Find where the given text appears and provide that cell's center as (x, y) coordinate. 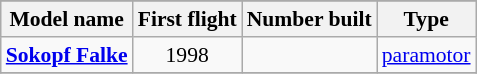
Sokopf Falke (67, 55)
Type (426, 19)
paramotor (426, 55)
Number built (310, 19)
First flight (188, 19)
1998 (188, 55)
Model name (67, 19)
